From the cell containing the given text, extract its center point as [X, Y] coordinate. 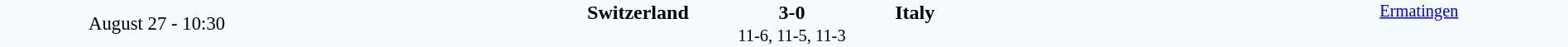
11-6, 11-5, 11-3 [792, 36]
August 27 - 10:30 [157, 23]
Italy [1082, 12]
3-0 [791, 12]
Switzerland [501, 12]
Ermatingen [1419, 23]
